From the cell containing the given text, extract its center point as [X, Y] coordinate. 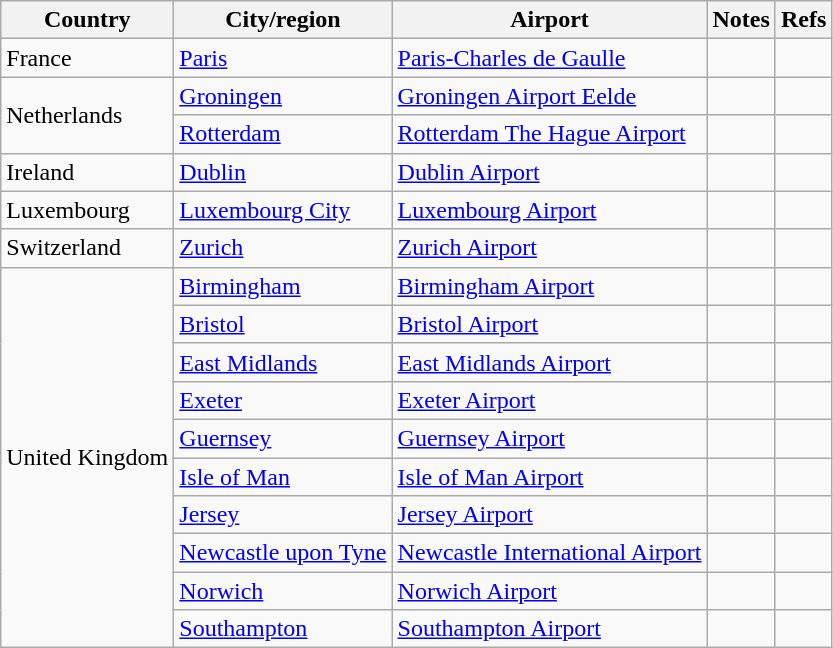
Newcastle upon Tyne [283, 553]
United Kingdom [88, 458]
Refs [803, 20]
City/region [283, 20]
Southampton Airport [550, 629]
Notes [741, 20]
East Midlands [283, 362]
Luxembourg Airport [550, 210]
Luxembourg [88, 210]
Switzerland [88, 248]
Newcastle International Airport [550, 553]
Paris-Charles de Gaulle [550, 58]
Jersey Airport [550, 515]
Exeter [283, 400]
Bristol Airport [550, 324]
Airport [550, 20]
Guernsey Airport [550, 438]
Netherlands [88, 115]
Jersey [283, 515]
Country [88, 20]
Rotterdam [283, 134]
Bristol [283, 324]
Luxembourg City [283, 210]
Isle of Man Airport [550, 477]
Birmingham [283, 286]
Exeter Airport [550, 400]
Groningen [283, 96]
France [88, 58]
Southampton [283, 629]
Zurich Airport [550, 248]
Paris [283, 58]
Isle of Man [283, 477]
Dublin [283, 172]
Groningen Airport Eelde [550, 96]
East Midlands Airport [550, 362]
Zurich [283, 248]
Guernsey [283, 438]
Norwich Airport [550, 591]
Birmingham Airport [550, 286]
Norwich [283, 591]
Ireland [88, 172]
Dublin Airport [550, 172]
Rotterdam The Hague Airport [550, 134]
